Locate the cell with the specified text and output its (x, y) center coordinate. 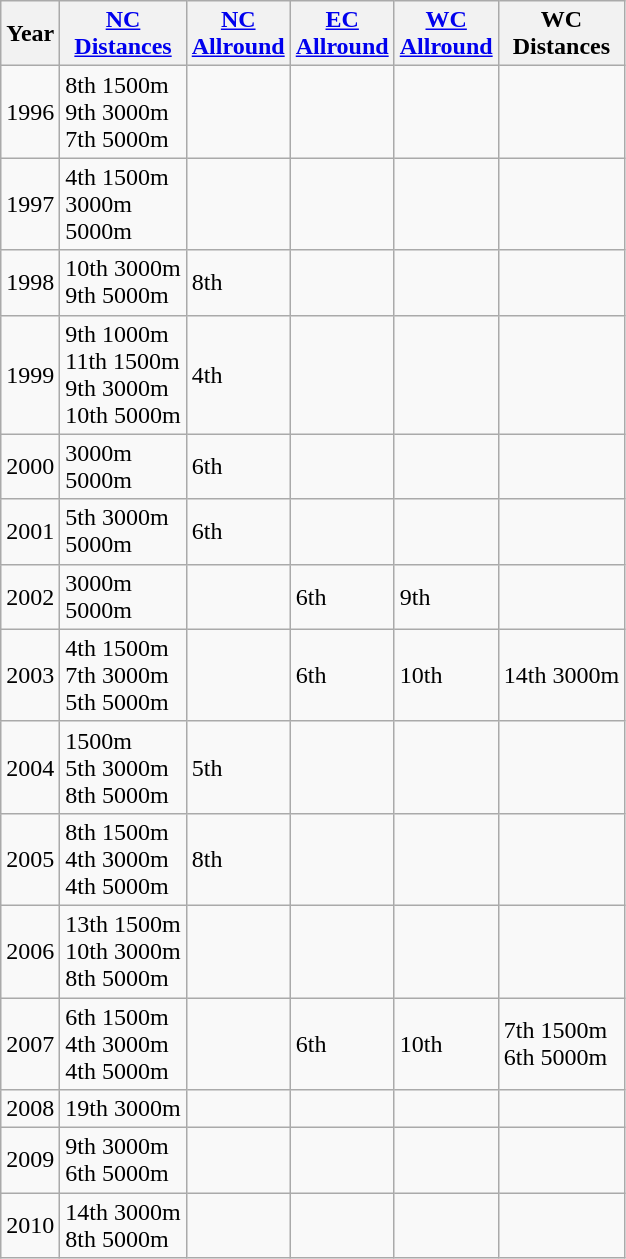
9th 3000m6th 5000m (123, 1160)
5th (238, 767)
14th 3000m (561, 675)
9th 1000m11th 1500m9th 3000m10th 5000m (123, 374)
2001 (30, 532)
2000 (30, 466)
7th 1500m6th 5000m (561, 1044)
2006 (30, 951)
NCDistances (123, 34)
2010 (30, 1226)
2002 (30, 596)
ECAllround (342, 34)
5th 3000m 5000m (123, 532)
1997 (30, 204)
10th 3000m9th 5000m (123, 282)
4th 1500m 3000m 5000m (123, 204)
2007 (30, 1044)
2008 (30, 1109)
Year (30, 34)
6th 1500m4th 3000m4th 5000m (123, 1044)
NCAllround (238, 34)
8th 1500m4th 3000m4th 5000m (123, 859)
1996 (30, 112)
1999 (30, 374)
13th 1500m10th 3000m8th 5000m (123, 951)
2009 (30, 1160)
14th 3000m8th 5000m (123, 1226)
1500m5th 3000m8th 5000m (123, 767)
WCDistances (561, 34)
4th (238, 374)
2003 (30, 675)
4th 1500m7th 3000m5th 5000m (123, 675)
2005 (30, 859)
8th 1500m9th 3000m7th 5000m (123, 112)
19th 3000m (123, 1109)
9th (446, 596)
2004 (30, 767)
WCAllround (446, 34)
1998 (30, 282)
